Pinpoint the cell where the given text exists, returning its [x, y] midpoint coordinate. 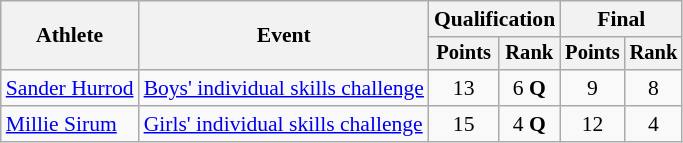
9 [592, 88]
Girls' individual skills challenge [284, 124]
12 [592, 124]
Event [284, 36]
8 [654, 88]
6 Q [529, 88]
Boys' individual skills challenge [284, 88]
13 [464, 88]
Final [621, 19]
4 [654, 124]
15 [464, 124]
Millie Sirum [70, 124]
4 Q [529, 124]
Athlete [70, 36]
Qualification [494, 19]
Sander Hurrod [70, 88]
